Scan for the cell matching the given text and deliver its (x, y) coordinate at center. 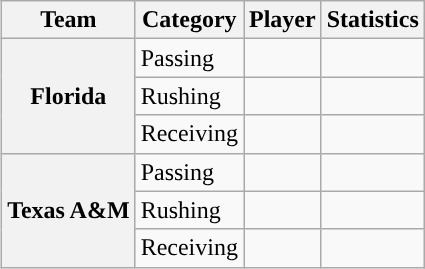
Team (69, 20)
Statistics (372, 20)
Category (189, 20)
Florida (69, 96)
Player (283, 20)
Texas A&M (69, 210)
